Output the (x, y) coordinate of the center of the cell containing the given text.  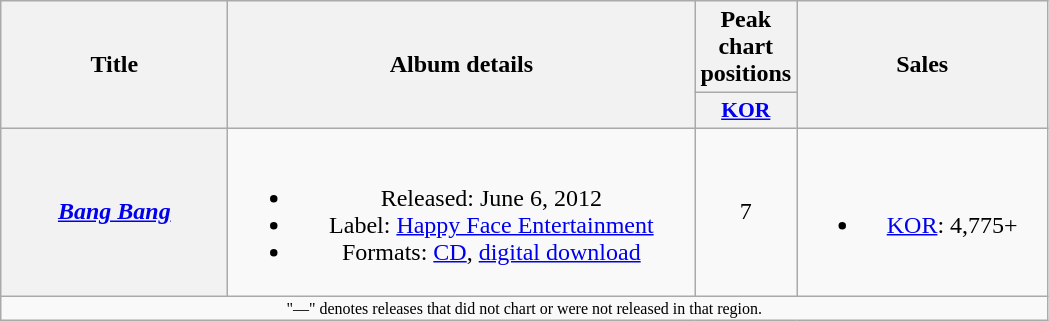
Sales (922, 65)
Album details (462, 65)
7 (746, 212)
Released: June 6, 2012 Label: Happy Face EntertainmentFormats: CD, digital download (462, 212)
Title (114, 65)
Peak chartpositions (746, 47)
Bang Bang (114, 212)
KOR: 4,775+ (922, 212)
"—" denotes releases that did not chart or were not released in that region. (524, 308)
KOR (746, 111)
